Extract the (X, Y) coordinate from the center of the cell holding the provided text.  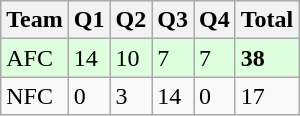
17 (267, 96)
Total (267, 20)
Q4 (215, 20)
NFC (35, 96)
Q2 (131, 20)
Q3 (173, 20)
Team (35, 20)
AFC (35, 58)
3 (131, 96)
38 (267, 58)
Q1 (89, 20)
10 (131, 58)
